Capture the cell that displays the provided text and extract its [x, y] central coordinate. 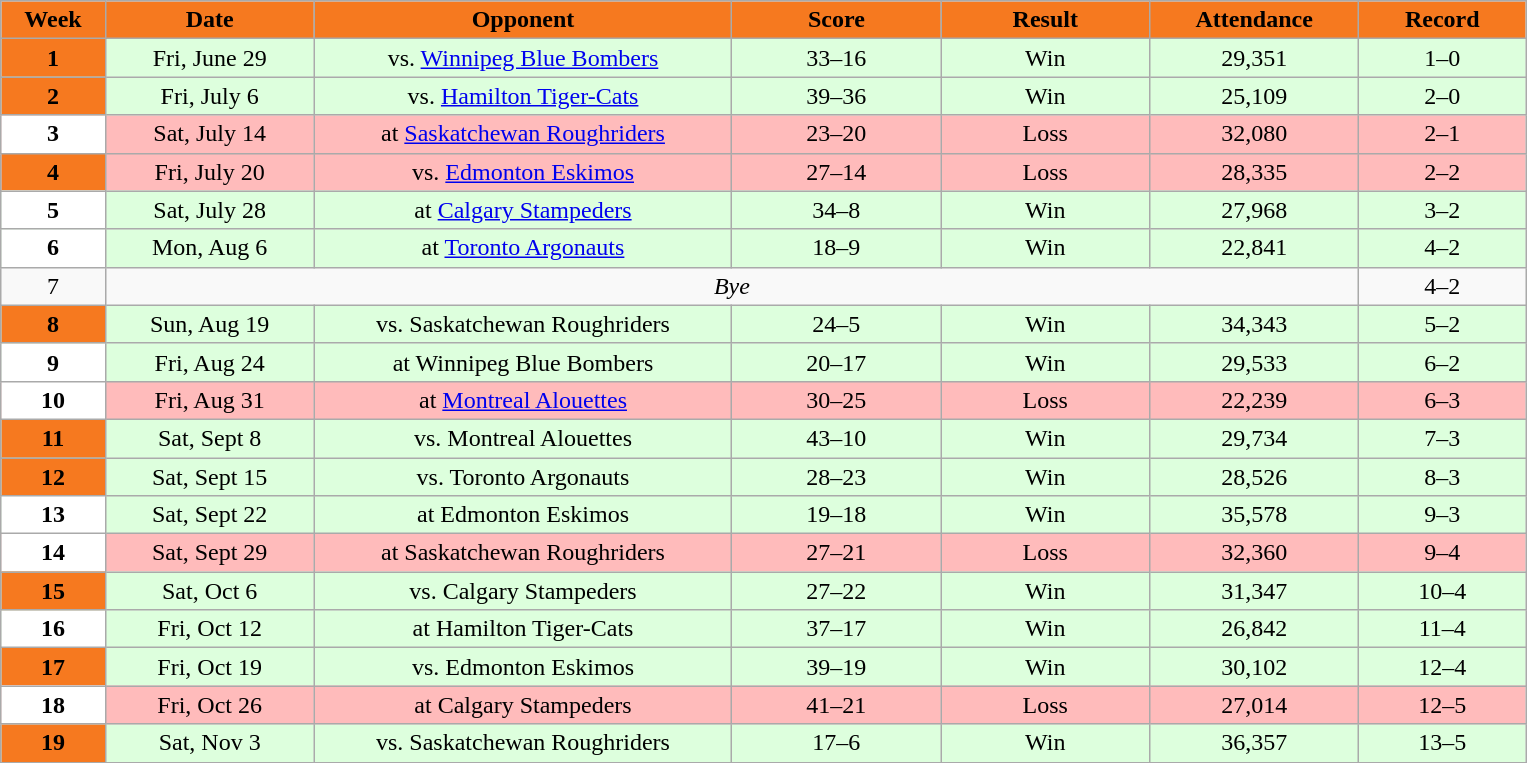
29,351 [1254, 58]
32,080 [1254, 134]
1–0 [1442, 58]
34–8 [836, 210]
29,734 [1254, 438]
24–5 [836, 324]
Attendance [1254, 20]
33–16 [836, 58]
31,347 [1254, 591]
17 [53, 667]
36,357 [1254, 743]
37–17 [836, 629]
27–21 [836, 553]
1 [53, 58]
Record [1442, 20]
22,841 [1254, 248]
19–18 [836, 515]
11 [53, 438]
43–10 [836, 438]
2–1 [1442, 134]
3 [53, 134]
Mon, Aug 6 [210, 248]
8 [53, 324]
39–19 [836, 667]
5–2 [1442, 324]
28,335 [1254, 172]
25,109 [1254, 96]
8–3 [1442, 477]
12 [53, 477]
vs. Toronto Argonauts [523, 477]
11–4 [1442, 629]
Sat, July 28 [210, 210]
2–2 [1442, 172]
30–25 [836, 400]
2–0 [1442, 96]
41–21 [836, 705]
Week [53, 20]
17–6 [836, 743]
27,968 [1254, 210]
34,343 [1254, 324]
Sat, Sept 22 [210, 515]
9–3 [1442, 515]
Date [210, 20]
27,014 [1254, 705]
Score [836, 20]
10 [53, 400]
22,239 [1254, 400]
13–5 [1442, 743]
Fri, Aug 31 [210, 400]
30,102 [1254, 667]
Sat, Sept 8 [210, 438]
12–5 [1442, 705]
at Edmonton Eskimos [523, 515]
26,842 [1254, 629]
Fri, July 20 [210, 172]
28,526 [1254, 477]
vs. Montreal Alouettes [523, 438]
32,360 [1254, 553]
13 [53, 515]
16 [53, 629]
12–4 [1442, 667]
Sat, Sept 29 [210, 553]
6 [53, 248]
18–9 [836, 248]
Sat, July 14 [210, 134]
5 [53, 210]
vs. Winnipeg Blue Bombers [523, 58]
Sun, Aug 19 [210, 324]
2 [53, 96]
6–3 [1442, 400]
at Toronto Argonauts [523, 248]
10–4 [1442, 591]
7 [53, 286]
Sat, Sept 15 [210, 477]
27–22 [836, 591]
28–23 [836, 477]
Fri, June 29 [210, 58]
vs. Calgary Stampeders [523, 591]
6–2 [1442, 362]
Result [1046, 20]
27–14 [836, 172]
Sat, Nov 3 [210, 743]
Fri, Oct 26 [210, 705]
at Winnipeg Blue Bombers [523, 362]
Bye [732, 286]
Sat, Oct 6 [210, 591]
Fri, Oct 19 [210, 667]
at Montreal Alouettes [523, 400]
7–3 [1442, 438]
Fri, Oct 12 [210, 629]
39–36 [836, 96]
35,578 [1254, 515]
19 [53, 743]
Fri, July 6 [210, 96]
15 [53, 591]
Fri, Aug 24 [210, 362]
3–2 [1442, 210]
23–20 [836, 134]
14 [53, 553]
4 [53, 172]
vs. Hamilton Tiger-Cats [523, 96]
29,533 [1254, 362]
Opponent [523, 20]
9 [53, 362]
18 [53, 705]
9–4 [1442, 553]
20–17 [836, 362]
at Hamilton Tiger-Cats [523, 629]
